Locate the cell with the specified text and output its (x, y) center coordinate. 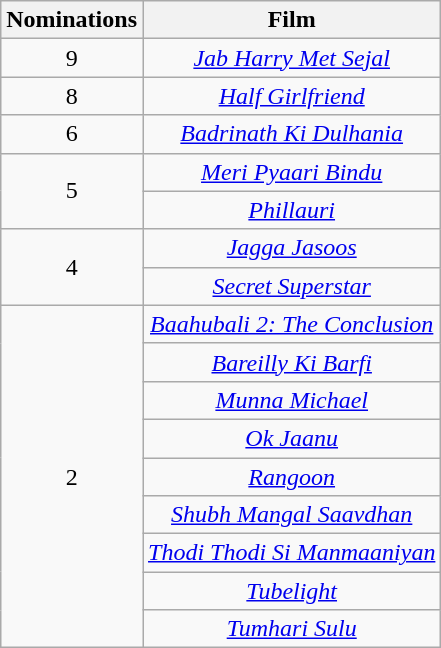
Rangoon (291, 477)
4 (72, 267)
2 (72, 476)
Phillauri (291, 210)
Film (291, 20)
Bareilly Ki Barfi (291, 362)
Tumhari Sulu (291, 629)
Meri Pyaari Bindu (291, 172)
9 (72, 58)
Jagga Jasoos (291, 248)
Secret Superstar (291, 286)
8 (72, 96)
Nominations (72, 20)
Munna Michael (291, 400)
Badrinath Ki Dulhania (291, 134)
Half Girlfriend (291, 96)
6 (72, 134)
Jab Harry Met Sejal (291, 58)
Baahubali 2: The Conclusion (291, 324)
5 (72, 191)
Thodi Thodi Si Manmaaniyan (291, 553)
Ok Jaanu (291, 438)
Tubelight (291, 591)
Shubh Mangal Saavdhan (291, 515)
